Capture the cell that displays the provided text and extract its [X, Y] central coordinate. 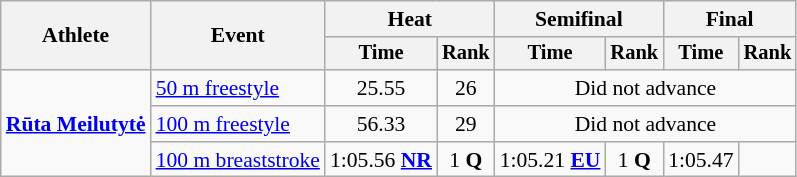
56.33 [381, 124]
Final [730, 19]
Semifinal [579, 19]
Event [238, 36]
26 [466, 88]
25.55 [381, 88]
50 m freestyle [238, 88]
Rūta Meilutytė [76, 124]
100 m freestyle [238, 124]
Athlete [76, 36]
29 [466, 124]
Heat [410, 19]
